Extract the [x, y] coordinate from the center of the cell holding the provided text.  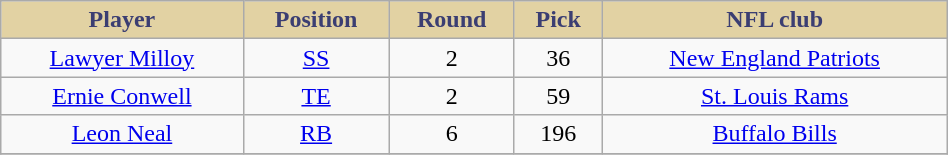
Round [452, 20]
New England Patriots [774, 58]
St. Louis Rams [774, 96]
Leon Neal [122, 134]
Pick [558, 20]
196 [558, 134]
Position [316, 20]
36 [558, 58]
59 [558, 96]
Player [122, 20]
RB [316, 134]
Ernie Conwell [122, 96]
6 [452, 134]
Buffalo Bills [774, 134]
Lawyer Milloy [122, 58]
TE [316, 96]
NFL club [774, 20]
SS [316, 58]
